Detect which cell encompasses the target text, then output its (x, y) center coordinate. 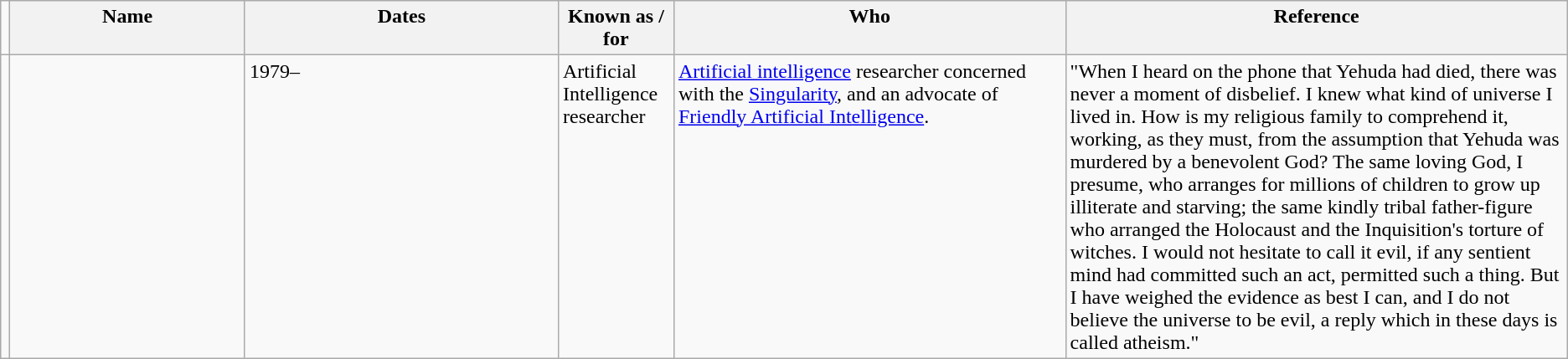
Artificial Intelligence researcher (616, 207)
Artificial intelligence researcher concerned with the Singularity, and an advocate of Friendly Artificial Intelligence. (869, 207)
Who (869, 28)
Known as / for (616, 28)
Name (127, 28)
Reference (1317, 28)
Dates (401, 28)
1979– (401, 207)
